For the text-containing cell, return its midpoint in [x, y] coordinate format. 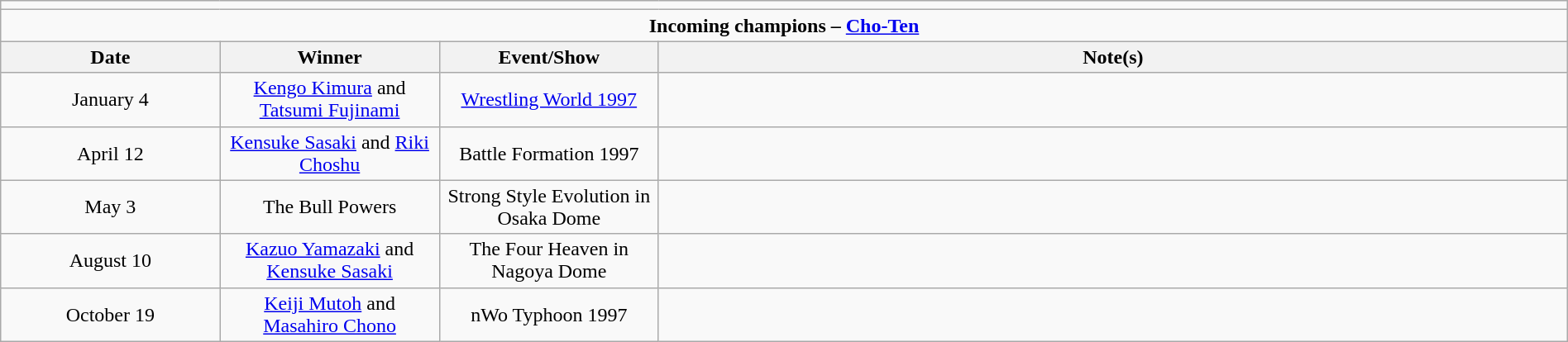
Incoming champions – Cho-Ten [784, 26]
Kensuke Sasaki and Riki Choshu [329, 154]
Kazuo Yamazaki and Kensuke Sasaki [329, 261]
Strong Style Evolution in Osaka Dome [549, 207]
October 19 [111, 314]
The Bull Powers [329, 207]
Kengo Kimura and Tatsumi Fujinami [329, 99]
April 12 [111, 154]
Battle Formation 1997 [549, 154]
Event/Show [549, 57]
January 4 [111, 99]
Keiji Mutoh and Masahiro Chono [329, 314]
Wrestling World 1997 [549, 99]
The Four Heaven in Nagoya Dome [549, 261]
May 3 [111, 207]
Note(s) [1113, 57]
August 10 [111, 261]
Date [111, 57]
nWo Typhoon 1997 [549, 314]
Winner [329, 57]
